Pinpoint the cell where the given text exists, returning its (x, y) midpoint coordinate. 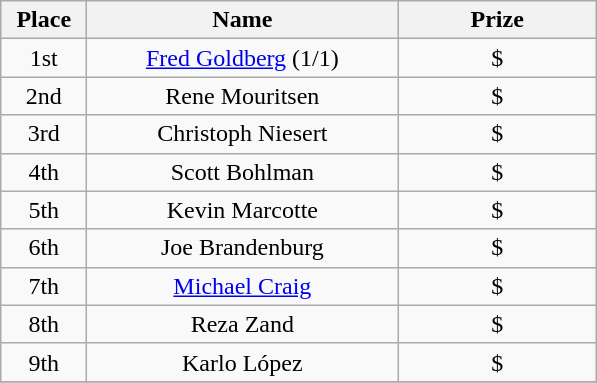
1st (44, 58)
Rene Mouritsen (242, 96)
5th (44, 210)
Prize (498, 20)
3rd (44, 134)
Name (242, 20)
Joe Brandenburg (242, 248)
9th (44, 362)
6th (44, 248)
Michael Craig (242, 286)
Place (44, 20)
Christoph Niesert (242, 134)
Reza Zand (242, 324)
2nd (44, 96)
8th (44, 324)
Karlo López (242, 362)
4th (44, 172)
7th (44, 286)
Scott Bohlman (242, 172)
Fred Goldberg (1/1) (242, 58)
Kevin Marcotte (242, 210)
